Locate the cell with the specified text and output its (X, Y) center coordinate. 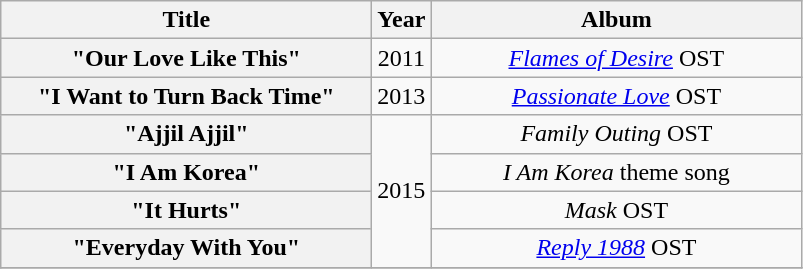
Passionate Love OST (616, 96)
Reply 1988 OST (616, 248)
Mask OST (616, 210)
Album (616, 20)
Family Outing OST (616, 134)
"I Am Korea" (186, 172)
"I Want to Turn Back Time" (186, 96)
"Our Love Like This" (186, 58)
2013 (402, 96)
2015 (402, 191)
"It Hurts" (186, 210)
"Everyday With You" (186, 248)
"Ajjil Ajjil" (186, 134)
I Am Korea theme song (616, 172)
2011 (402, 58)
Flames of Desire OST (616, 58)
Title (186, 20)
Year (402, 20)
